Output the (x, y) coordinate of the center of the cell containing the given text.  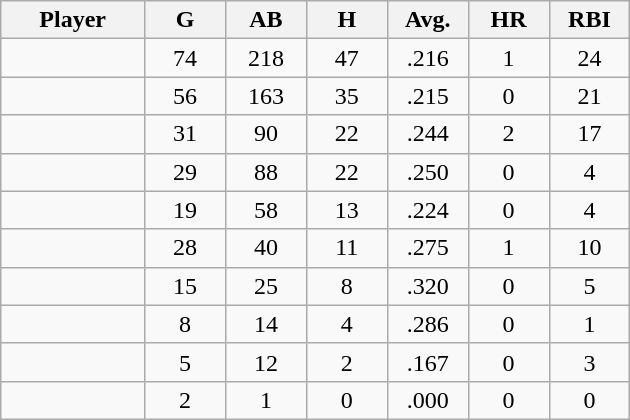
.320 (428, 286)
10 (590, 248)
HR (508, 20)
.216 (428, 58)
29 (186, 172)
88 (266, 172)
15 (186, 286)
Avg. (428, 20)
.215 (428, 96)
218 (266, 58)
AB (266, 20)
.275 (428, 248)
25 (266, 286)
.167 (428, 362)
G (186, 20)
19 (186, 210)
47 (346, 58)
13 (346, 210)
11 (346, 248)
31 (186, 134)
3 (590, 362)
RBI (590, 20)
.224 (428, 210)
90 (266, 134)
Player (73, 20)
21 (590, 96)
56 (186, 96)
17 (590, 134)
.250 (428, 172)
24 (590, 58)
35 (346, 96)
14 (266, 324)
74 (186, 58)
28 (186, 248)
.244 (428, 134)
12 (266, 362)
58 (266, 210)
H (346, 20)
40 (266, 248)
.000 (428, 400)
.286 (428, 324)
163 (266, 96)
